For the text-containing cell, return its midpoint in (X, Y) coordinate format. 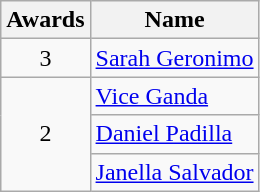
3 (46, 58)
Sarah Geronimo (174, 58)
Vice Ganda (174, 96)
Name (174, 20)
Daniel Padilla (174, 134)
Awards (46, 20)
Janella Salvador (174, 172)
2 (46, 134)
